Pinpoint the cell where the given text exists, returning its [X, Y] midpoint coordinate. 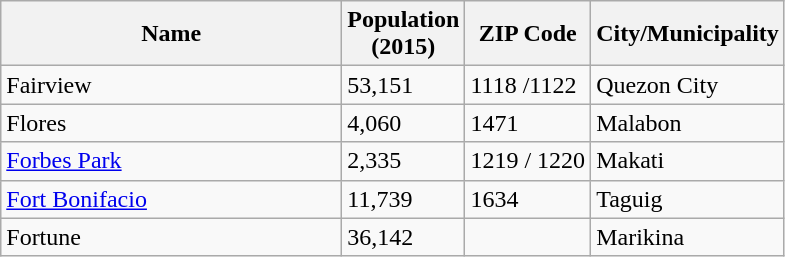
53,151 [404, 85]
Marikina [688, 237]
Fortune [172, 237]
4,060 [404, 123]
Quezon City [688, 85]
Fort Bonifacio [172, 199]
Name [172, 34]
11,739 [404, 199]
ZIP Code [528, 34]
1219 / 1220 [528, 161]
2,335 [404, 161]
Fairview [172, 85]
1118 /1122 [528, 85]
City/Municipality [688, 34]
Malabon [688, 123]
36,142 [404, 237]
Taguig [688, 199]
Flores [172, 123]
Makati [688, 161]
1471 [528, 123]
Population(2015) [404, 34]
Forbes Park [172, 161]
1634 [528, 199]
